Output the (X, Y) coordinate of the center of the cell containing the given text.  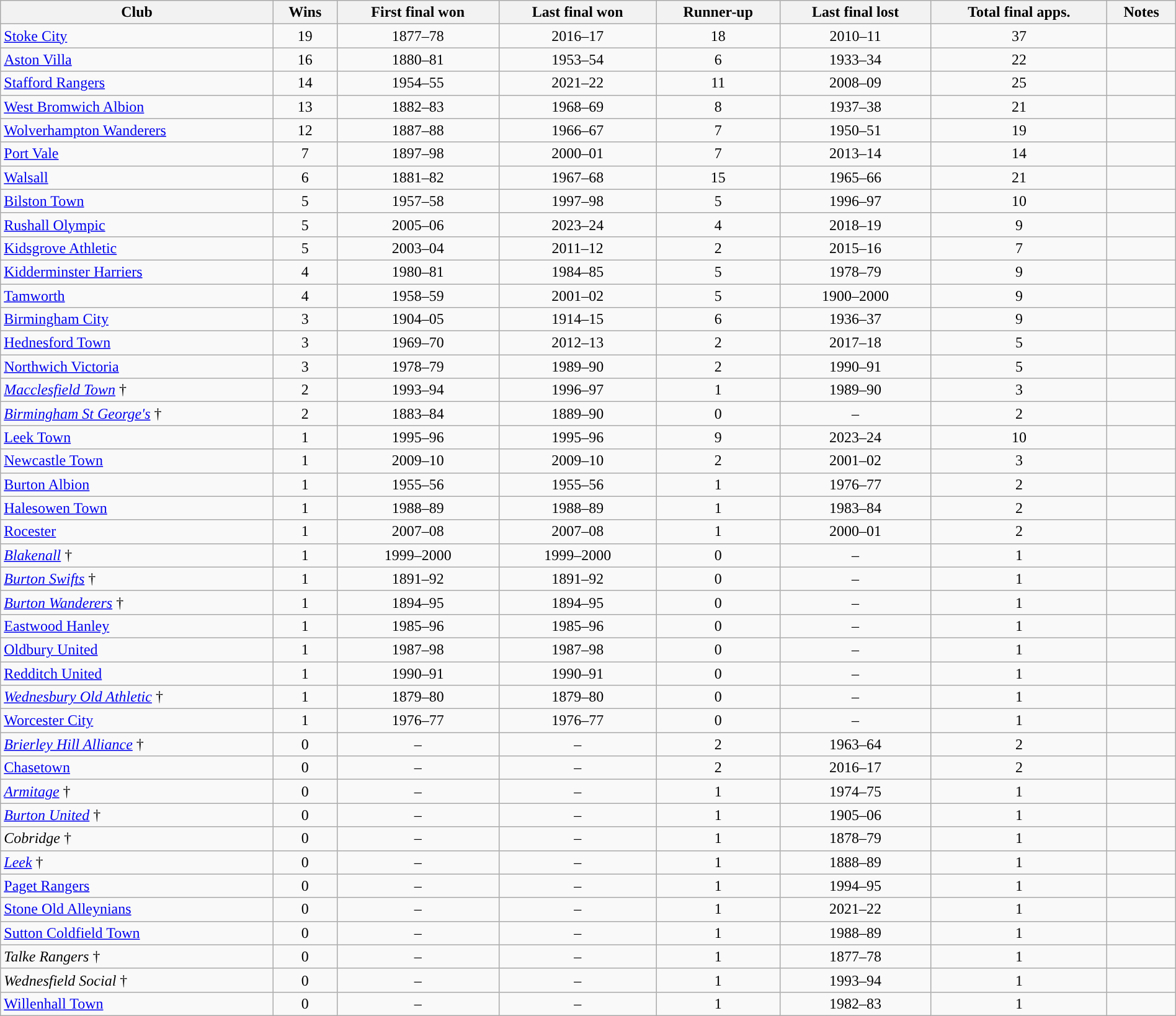
Kidsgrove Athletic (136, 248)
Burton United † (136, 815)
13 (305, 107)
Burton Albion (136, 484)
Walsall (136, 177)
Runner-up (718, 12)
1905–06 (855, 815)
1904–05 (418, 319)
Wednesbury Old Athletic † (136, 697)
1883–84 (418, 414)
37 (1019, 36)
1954–55 (418, 83)
West Bromwich Albion (136, 107)
Last final won (577, 12)
16 (305, 60)
Eastwood Hanley (136, 626)
18 (718, 36)
8 (718, 107)
Oldbury United (136, 649)
Burton Wanderers † (136, 602)
2003–04 (418, 248)
1936–37 (855, 319)
Notes (1141, 12)
2008–09 (855, 83)
Leek † (136, 862)
Sutton Coldfield Town (136, 933)
1983–84 (855, 508)
Last final lost (855, 12)
1994–95 (855, 886)
2011–12 (577, 248)
1878–79 (855, 839)
Rocester (136, 532)
Stafford Rangers (136, 83)
2010–11 (855, 36)
1963–64 (855, 744)
1957–58 (418, 201)
Burton Swifts † (136, 579)
1969–70 (418, 343)
1887–88 (418, 130)
Blakenall † (136, 555)
Bilston Town (136, 201)
1914–15 (577, 319)
Redditch United (136, 673)
1881–82 (418, 177)
1974–75 (855, 791)
15 (718, 177)
1980–81 (418, 272)
1953–54 (577, 60)
Northwich Victoria (136, 367)
2015–16 (855, 248)
2012–13 (577, 343)
Hednesford Town (136, 343)
1882–83 (418, 107)
Macclesfield Town † (136, 390)
12 (305, 130)
Chasetown (136, 768)
1982–83 (855, 1004)
First final won (418, 12)
Kidderminster Harriers (136, 272)
1897–98 (418, 154)
1984–85 (577, 272)
1933–34 (855, 60)
2013–14 (855, 154)
1880–81 (418, 60)
Wins (305, 12)
Tamworth (136, 296)
Wolverhampton Wanderers (136, 130)
1937–38 (855, 107)
Talke Rangers † (136, 956)
1888–89 (855, 862)
Birmingham City (136, 319)
1966–67 (577, 130)
Total final apps. (1019, 12)
2017–18 (855, 343)
Wednesfield Social † (136, 980)
1965–66 (855, 177)
Cobridge † (136, 839)
22 (1019, 60)
1967–68 (577, 177)
1950–51 (855, 130)
Aston Villa (136, 60)
Birmingham St George's † (136, 414)
1997–98 (577, 201)
Stone Old Alleynians (136, 909)
Club (136, 12)
Paget Rangers (136, 886)
1900–2000 (855, 296)
Worcester City (136, 721)
Brierley Hill Alliance † (136, 744)
2005–06 (418, 225)
Stoke City (136, 36)
Newcastle Town (136, 461)
Willenhall Town (136, 1004)
Port Vale (136, 154)
11 (718, 83)
Armitage † (136, 791)
2018–19 (855, 225)
Halesowen Town (136, 508)
Leek Town (136, 437)
25 (1019, 83)
1958–59 (418, 296)
1968–69 (577, 107)
Rushall Olympic (136, 225)
1889–90 (577, 414)
